Provide the [X, Y] coordinate of the cell's center where the given text is located.  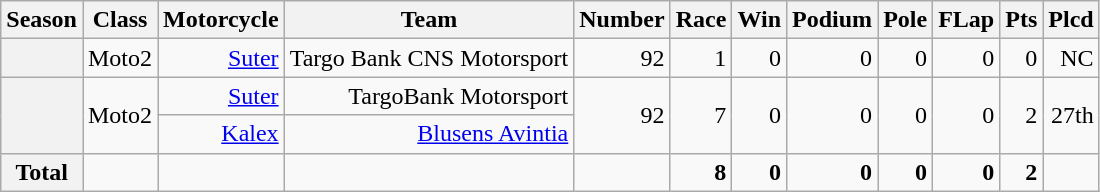
Number [622, 20]
Season [42, 20]
1 [701, 58]
7 [701, 115]
Targo Bank CNS Motorsport [429, 58]
27th [1071, 115]
Total [42, 172]
Kalex [222, 134]
Motorcycle [222, 20]
Pts [1022, 20]
TargoBank Motorsport [429, 96]
NC [1071, 58]
Class [120, 20]
FLap [966, 20]
Podium [832, 20]
Plcd [1071, 20]
Win [760, 20]
Pole [906, 20]
Race [701, 20]
Blusens Avintia [429, 134]
8 [701, 172]
Team [429, 20]
